Scan for the cell matching the given text and deliver its [x, y] coordinate at center. 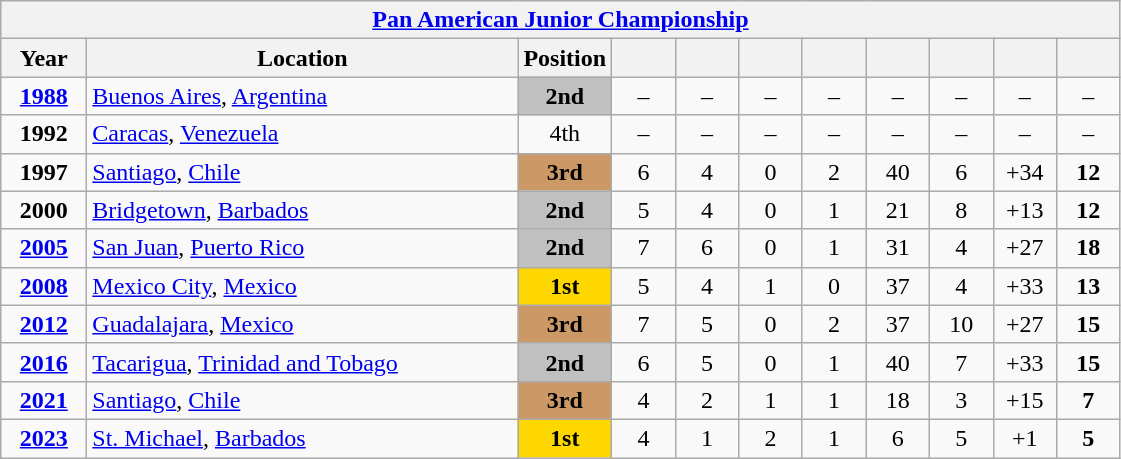
+1 [1025, 438]
2023 [44, 438]
Year [44, 58]
Buenos Aires, Argentina [302, 96]
2021 [44, 400]
3 [961, 400]
St. Michael, Barbados [302, 438]
+34 [1025, 172]
1988 [44, 96]
2000 [44, 210]
Guadalajara, Mexico [302, 324]
San Juan, Puerto Rico [302, 248]
Bridgetown, Barbados [302, 210]
1992 [44, 134]
Location [302, 58]
4th [565, 134]
2005 [44, 248]
Position [565, 58]
Pan American Junior Championship [560, 20]
Tacarigua, Trinidad and Tobago [302, 362]
1997 [44, 172]
2008 [44, 286]
10 [961, 324]
2012 [44, 324]
+15 [1025, 400]
13 [1089, 286]
8 [961, 210]
+13 [1025, 210]
31 [898, 248]
21 [898, 210]
Mexico City, Mexico [302, 286]
2016 [44, 362]
Caracas, Venezuela [302, 134]
